Return the (x, y) coordinate for the center point of the cell that contains the specified text.  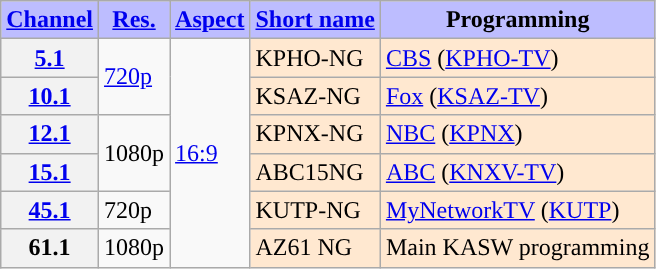
15.1 (50, 172)
KSAZ-NG (315, 96)
KPNX-NG (315, 134)
5.1 (50, 58)
KPHO-NG (315, 58)
KUTP-NG (315, 210)
Short name (315, 20)
10.1 (50, 96)
Aspect (210, 20)
16:9 (210, 153)
Programming (518, 20)
ABC15NG (315, 172)
12.1 (50, 134)
61.1 (50, 248)
MyNetworkTV (KUTP) (518, 210)
NBC (KPNX) (518, 134)
AZ61 NG (315, 248)
Main KASW programming (518, 248)
45.1 (50, 210)
CBS (KPHO-TV) (518, 58)
Fox (KSAZ-TV) (518, 96)
Res. (134, 20)
Channel (50, 20)
ABC (KNXV-TV) (518, 172)
